Return (X, Y) of the center of cell containing provided text 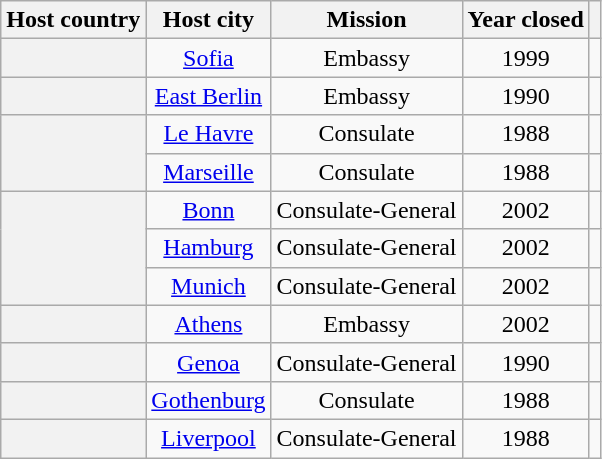
Munich (208, 286)
Athens (208, 324)
Le Havre (208, 134)
1999 (526, 58)
Hamburg (208, 248)
Sofia (208, 58)
Mission (366, 20)
Year closed (526, 20)
Liverpool (208, 438)
Host city (208, 20)
East Berlin (208, 96)
Host country (74, 20)
Bonn (208, 210)
Genoa (208, 362)
Gothenburg (208, 400)
Marseille (208, 172)
